Find where the given text appears and provide that cell's center as (x, y) coordinate. 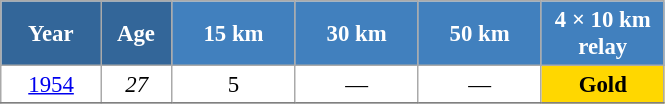
Gold (602, 85)
30 km (356, 34)
15 km (234, 34)
Age (136, 34)
50 km (480, 34)
Year (52, 34)
1954 (52, 85)
4 × 10 km relay (602, 34)
5 (234, 85)
27 (136, 85)
